Detect which cell encompasses the target text, then output its (X, Y) center coordinate. 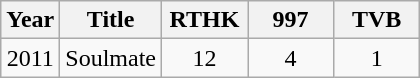
2011 (30, 58)
1 (377, 58)
Soulmate (111, 58)
4 (291, 58)
Year (30, 20)
997 (291, 20)
Title (111, 20)
12 (205, 58)
TVB (377, 20)
RTHK (205, 20)
